Detect which cell encompasses the target text, then output its (X, Y) center coordinate. 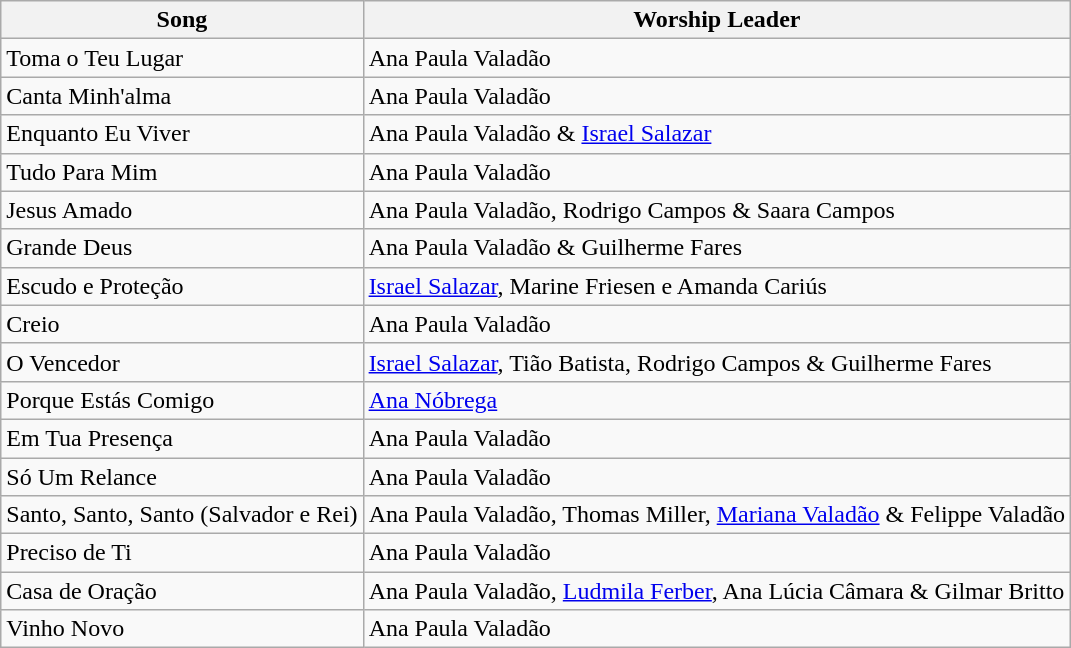
Tudo Para Mim (182, 172)
Ana Paula Valadão, Rodrigo Campos & Saara Campos (717, 210)
Grande Deus (182, 248)
Toma o Teu Lugar (182, 58)
Em Tua Presença (182, 438)
Casa de Oração (182, 591)
Creio (182, 324)
Só Um Relance (182, 477)
Preciso de Ti (182, 553)
Santo, Santo, Santo (Salvador e Rei) (182, 515)
Ana Paula Valadão & Guilherme Fares (717, 248)
Jesus Amado (182, 210)
Song (182, 20)
Ana Paula Valadão & Israel Salazar (717, 134)
Ana Paula Valadão, Thomas Miller, Mariana Valadão & Felippe Valadão (717, 515)
Enquanto Eu Viver (182, 134)
Vinho Novo (182, 629)
Escudo e Proteção (182, 286)
Porque Estás Comigo (182, 400)
Israel Salazar, Marine Friesen e Amanda Cariús (717, 286)
Worship Leader (717, 20)
Ana Nóbrega (717, 400)
Ana Paula Valadão, Ludmila Ferber, Ana Lúcia Câmara & Gilmar Britto (717, 591)
Israel Salazar, Tião Batista, Rodrigo Campos & Guilherme Fares (717, 362)
O Vencedor (182, 362)
Canta Minh'alma (182, 96)
